Search for the cell housing the specified text and yield its [x, y] center coordinate. 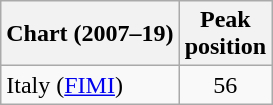
Italy (FIMI) [90, 85]
Peakposition [225, 34]
56 [225, 85]
Chart (2007–19) [90, 34]
